Search for the cell housing the specified text and yield its (X, Y) center coordinate. 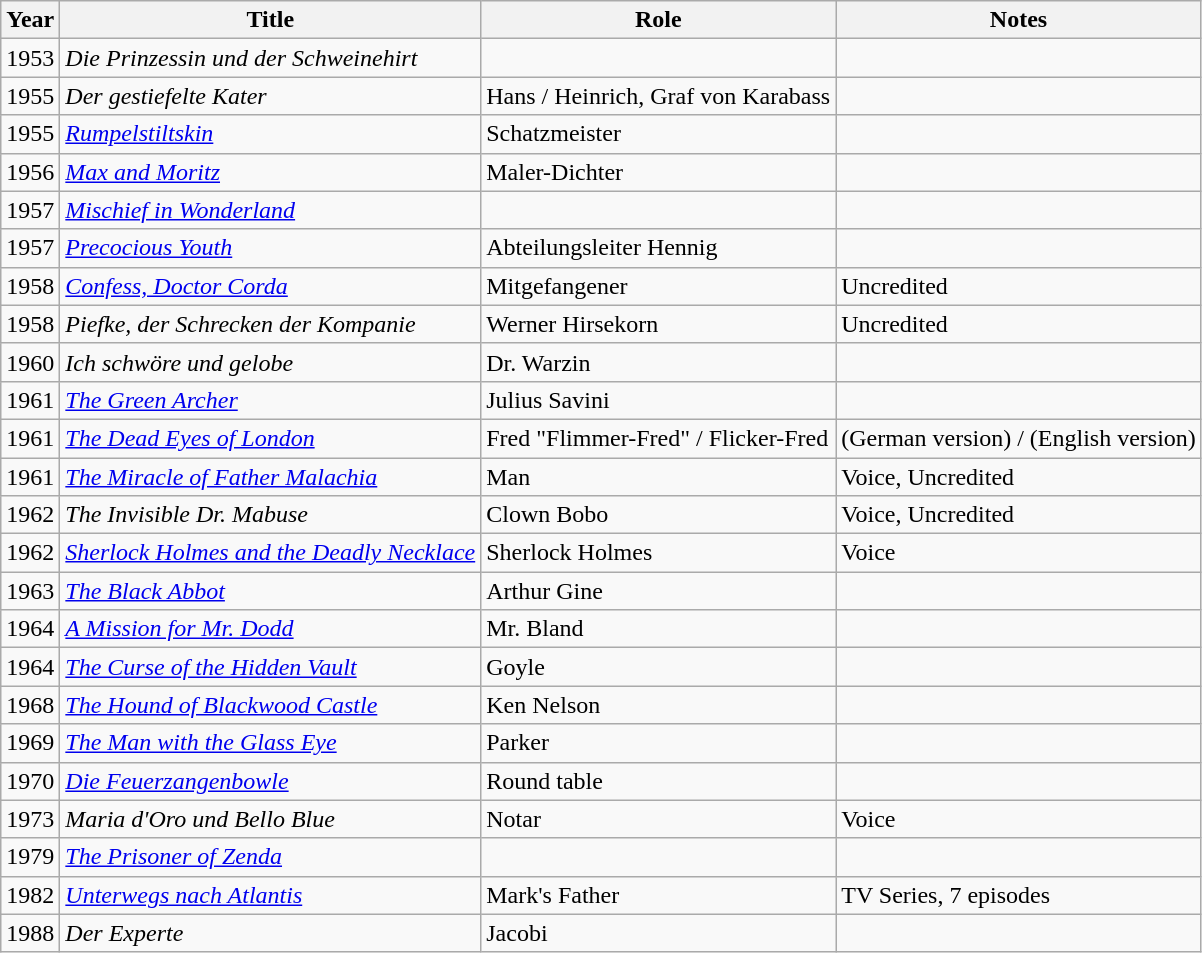
Sherlock Holmes and the Deadly Necklace (270, 553)
1963 (30, 591)
1973 (30, 819)
Sherlock Holmes (658, 553)
Arthur Gine (658, 591)
Die Feuerzangenbowle (270, 781)
Schatzmeister (658, 134)
Der gestiefelte Kater (270, 96)
The Prisoner of Zenda (270, 857)
Fred "Flimmer-Fred" / Flicker-Fred (658, 438)
Man (658, 477)
Hans / Heinrich, Graf von Karabass (658, 96)
The Black Abbot (270, 591)
Parker (658, 743)
Piefke, der Schrecken der Kompanie (270, 324)
The Man with the Glass Eye (270, 743)
Clown Bobo (658, 515)
1969 (30, 743)
Maler-Dichter (658, 172)
1979 (30, 857)
Die Prinzessin und der Schweinehirt (270, 58)
Notar (658, 819)
Notes (1019, 20)
Year (30, 20)
Mark's Father (658, 895)
Der Experte (270, 933)
1953 (30, 58)
(German version) / (English version) (1019, 438)
Round table (658, 781)
Unterwegs nach Atlantis (270, 895)
The Miracle of Father Malachia (270, 477)
Julius Savini (658, 400)
Ken Nelson (658, 705)
Ich schwöre und gelobe (270, 362)
Werner Hirsekorn (658, 324)
A Mission for Mr. Dodd (270, 629)
Max and Moritz (270, 172)
1960 (30, 362)
The Hound of Blackwood Castle (270, 705)
Dr. Warzin (658, 362)
1956 (30, 172)
1968 (30, 705)
1982 (30, 895)
1970 (30, 781)
Abteilungsleiter Hennig (658, 248)
TV Series, 7 episodes (1019, 895)
Mitgefangener (658, 286)
The Dead Eyes of London (270, 438)
1988 (30, 933)
Confess, Doctor Corda (270, 286)
The Curse of the Hidden Vault (270, 667)
Role (658, 20)
The Invisible Dr. Mabuse (270, 515)
Jacobi (658, 933)
Title (270, 20)
Mischief in Wonderland (270, 210)
Rumpelstiltskin (270, 134)
Maria d'Oro und Bello Blue (270, 819)
Precocious Youth (270, 248)
Mr. Bland (658, 629)
Goyle (658, 667)
The Green Archer (270, 400)
